Output the (X, Y) coordinate of the center of the cell containing the given text.  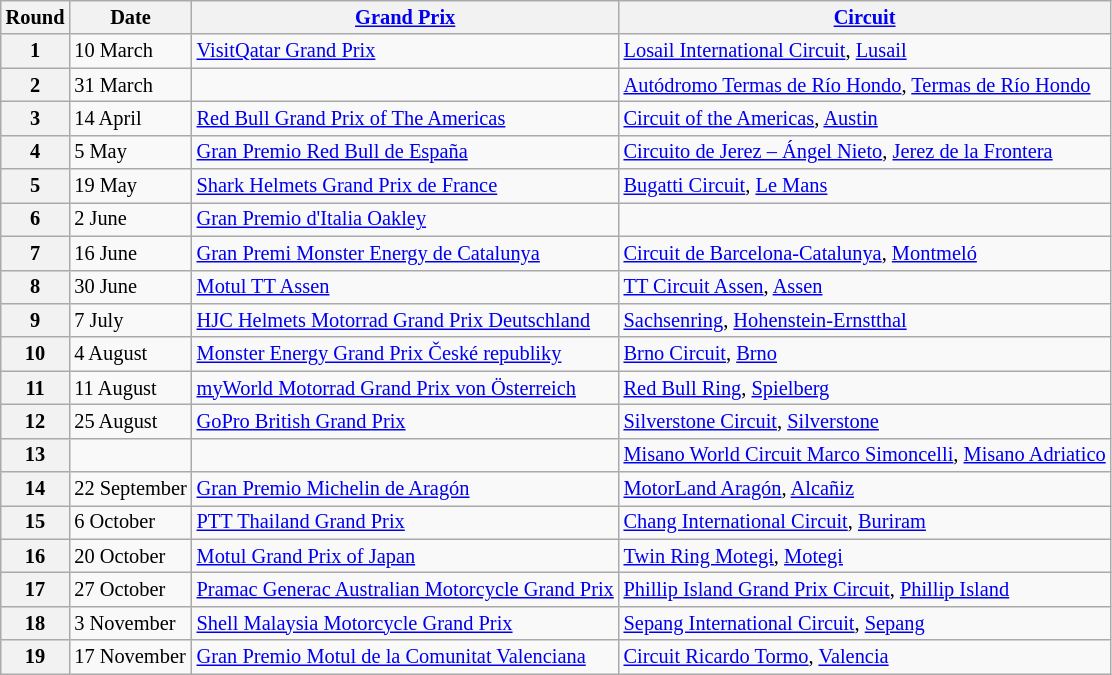
Chang International Circuit, Buriram (865, 522)
14 (36, 489)
Silverstone Circuit, Silverstone (865, 421)
3 (36, 118)
Gran Premio Motul de la Comunitat Valenciana (406, 657)
Losail International Circuit, Lusail (865, 51)
Grand Prix (406, 17)
Misano World Circuit Marco Simoncelli, Misano Adriatico (865, 455)
Monster Energy Grand Prix České republiky (406, 354)
Gran Premio Michelin de Aragón (406, 489)
Shell Malaysia Motorcycle Grand Prix (406, 623)
Circuit de Barcelona-Catalunya, Montmeló (865, 253)
Twin Ring Motegi, Motegi (865, 556)
31 March (130, 85)
20 October (130, 556)
10 March (130, 51)
11 August (130, 388)
MotorLand Aragón, Alcañiz (865, 489)
Pramac Generac Australian Motorcycle Grand Prix (406, 589)
18 (36, 623)
Circuit of the Americas, Austin (865, 118)
6 October (130, 522)
Circuito de Jerez – Ángel Nieto, Jerez de la Frontera (865, 152)
Gran Premio d'Italia Oakley (406, 219)
Round (36, 17)
1 (36, 51)
3 November (130, 623)
16 (36, 556)
19 (36, 657)
5 (36, 186)
TT Circuit Assen, Assen (865, 287)
Motul Grand Prix of Japan (406, 556)
4 (36, 152)
Sepang International Circuit, Sepang (865, 623)
PTT Thailand Grand Prix (406, 522)
Autódromo Termas de Río Hondo, Termas de Río Hondo (865, 85)
9 (36, 320)
myWorld Motorrad Grand Prix von Österreich (406, 388)
6 (36, 219)
Circuit (865, 17)
Sachsenring, Hohenstein-Ernstthal (865, 320)
7 July (130, 320)
17 November (130, 657)
GoPro British Grand Prix (406, 421)
15 (36, 522)
Gran Premi Monster Energy de Catalunya (406, 253)
25 August (130, 421)
4 August (130, 354)
Bugatti Circuit, Le Mans (865, 186)
Red Bull Ring, Spielberg (865, 388)
13 (36, 455)
27 October (130, 589)
HJC Helmets Motorrad Grand Prix Deutschland (406, 320)
Circuit Ricardo Tormo, Valencia (865, 657)
2 (36, 85)
Shark Helmets Grand Prix de France (406, 186)
Phillip Island Grand Prix Circuit, Phillip Island (865, 589)
30 June (130, 287)
8 (36, 287)
Date (130, 17)
14 April (130, 118)
11 (36, 388)
Brno Circuit, Brno (865, 354)
VisitQatar Grand Prix (406, 51)
5 May (130, 152)
Red Bull Grand Prix of The Americas (406, 118)
Motul TT Assen (406, 287)
Gran Premio Red Bull de España (406, 152)
12 (36, 421)
7 (36, 253)
16 June (130, 253)
17 (36, 589)
10 (36, 354)
19 May (130, 186)
2 June (130, 219)
22 September (130, 489)
